Output the (X, Y) coordinate of the center of the cell containing the given text.  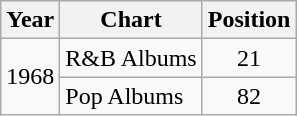
82 (249, 96)
R&B Albums (131, 58)
Year (30, 20)
Pop Albums (131, 96)
Position (249, 20)
21 (249, 58)
Chart (131, 20)
1968 (30, 77)
